Locate the cell with the specified text and output its [X, Y] center coordinate. 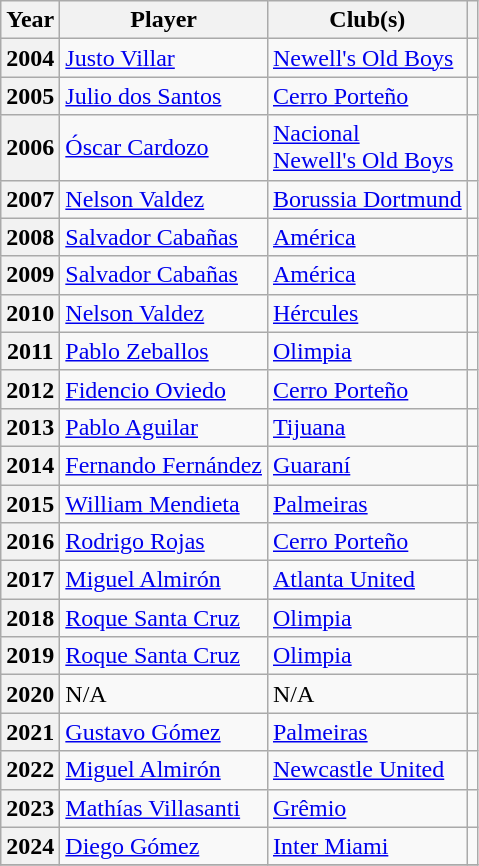
Borussia Dortmund [367, 199]
Year [30, 20]
2009 [30, 275]
Justo Villar [164, 58]
2024 [30, 846]
2012 [30, 389]
Fidencio Oviedo [164, 389]
2020 [30, 694]
Óscar Cardozo [164, 148]
Fernando Fernández [164, 465]
Julio dos Santos [164, 96]
Newell's Old Boys [367, 58]
2010 [30, 313]
2004 [30, 58]
Mathías Villasanti [164, 808]
Diego Gómez [164, 846]
Inter Miami [367, 846]
2014 [30, 465]
Guaraní [367, 465]
2018 [30, 618]
2022 [30, 770]
2008 [30, 237]
Tijuana [367, 427]
Hércules [367, 313]
Nacional Newell's Old Boys [367, 148]
2023 [30, 808]
2005 [30, 96]
2007 [30, 199]
2013 [30, 427]
2016 [30, 542]
2006 [30, 148]
Grêmio [367, 808]
Pablo Aguilar [164, 427]
William Mendieta [164, 503]
2017 [30, 580]
Club(s) [367, 20]
2021 [30, 732]
Player [164, 20]
2015 [30, 503]
Atlanta United [367, 580]
Pablo Zeballos [164, 351]
2019 [30, 656]
Rodrigo Rojas [164, 542]
2011 [30, 351]
Gustavo Gómez [164, 732]
Newcastle United [367, 770]
